Capture the cell that displays the provided text and extract its (X, Y) central coordinate. 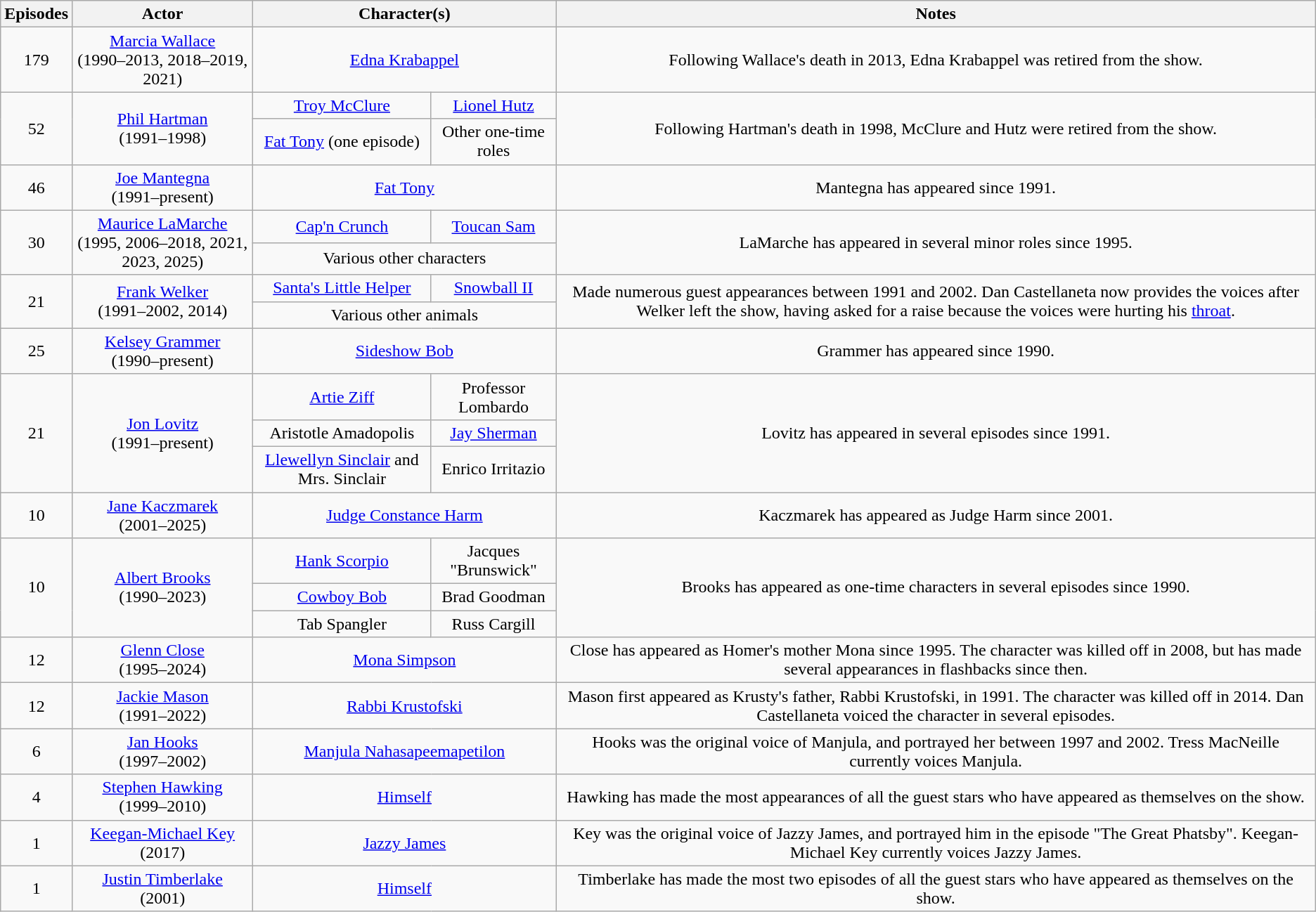
Other one-time roles (493, 142)
Jay Sherman (493, 433)
Tab Spangler (342, 624)
Actor (163, 14)
Various other animals (405, 315)
Key was the original voice of Jazzy James, and portrayed him in the episode "The Great Phatsby". Keegan-Michael Key currently voices Jazzy James. (936, 843)
Timberlake has made the most two episodes of all the guest stars who have appeared as themselves on the show. (936, 888)
Grammer has appeared since 1990. (936, 351)
Mona Simpson (405, 660)
30 (37, 242)
Kelsey Grammer(1990–present) (163, 351)
Marcia Wallace(1990–2013, 2018–2019, 2021) (163, 60)
Frank Welker(1991–2002, 2014) (163, 301)
Jane Kaczmarek(2001–2025) (163, 514)
Aristotle Amadopolis (342, 433)
Stephen Hawking(1999–2010) (163, 797)
Kaczmarek has appeared as Judge Harm since 2001. (936, 514)
Manjula Nahasapeemapetilon (405, 752)
Brad Goodman (493, 597)
Professor Lombardo (493, 396)
Jacques "Brunswick" (493, 561)
Lionel Hutz (493, 105)
Hooks was the original voice of Manjula, and portrayed her between 1997 and 2002. Tress MacNeille currently voices Manjula. (936, 752)
Lovitz has appeared in several episodes since 1991. (936, 433)
Maurice LaMarche(1995, 2006–2018, 2021, 2023, 2025) (163, 242)
Jackie Mason(1991–2022) (163, 705)
Enrico Irritazio (493, 469)
Various other characters (405, 259)
LaMarche has appeared in several minor roles since 1995. (936, 242)
Mantegna has appeared since 1991. (936, 187)
Albert Brooks(1990–2023) (163, 587)
6 (37, 752)
Justin Timberlake(2001) (163, 888)
Episodes (37, 14)
Phil Hartman(1991–1998) (163, 128)
Edna Krabappel (405, 60)
Character(s) (405, 14)
Toucan Sam (493, 226)
Russ Cargill (493, 624)
4 (37, 797)
Judge Constance Harm (405, 514)
Glenn Close(1995–2024) (163, 660)
Jon Lovitz(1991–present) (163, 433)
Hank Scorpio (342, 561)
Snowball II (493, 288)
Llewellyn Sinclair and Mrs. Sinclair (342, 469)
25 (37, 351)
Sideshow Bob (405, 351)
Jazzy James (405, 843)
Joe Mantegna(1991–present) (163, 187)
Keegan-Michael Key(2017) (163, 843)
Troy McClure (342, 105)
Notes (936, 14)
46 (37, 187)
Cowboy Bob (342, 597)
179 (37, 60)
Brooks has appeared as one-time characters in several episodes since 1990. (936, 587)
52 (37, 128)
Fat Tony (one episode) (342, 142)
Artie Ziff (342, 396)
Rabbi Krustofski (405, 705)
Hawking has made the most appearances of all the guest stars who have appeared as themselves on the show. (936, 797)
Santa's Little Helper (342, 288)
Jan Hooks(1997–2002) (163, 752)
Cap'n Crunch (342, 226)
Following Wallace's death in 2013, Edna Krabappel was retired from the show. (936, 60)
Following Hartman's death in 1998, McClure and Hutz were retired from the show. (936, 128)
Fat Tony (405, 187)
